Output the [x, y] coordinate of the center of the cell containing the given text.  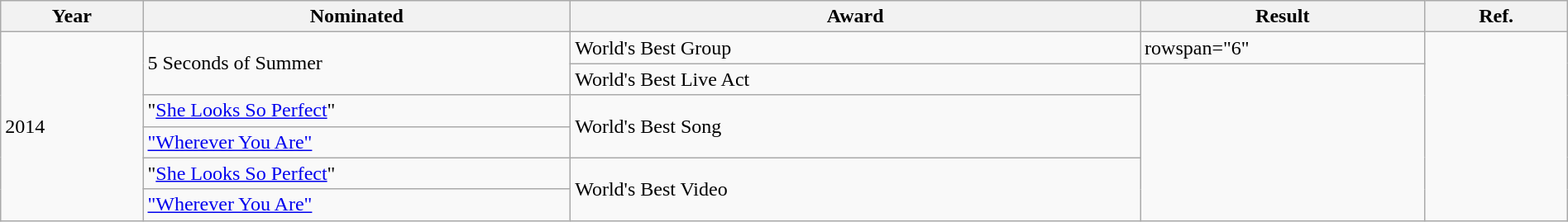
rowspan="6" [1283, 48]
Award [855, 17]
World's Best Live Act [855, 79]
World's Best Song [855, 126]
Result [1283, 17]
5 Seconds of Summer [357, 64]
Ref. [1496, 17]
2014 [72, 126]
World's Best Group [855, 48]
Nominated [357, 17]
World's Best Video [855, 189]
Year [72, 17]
